Determine the [x, y] coordinate at the center of the cell enclosing the given text.  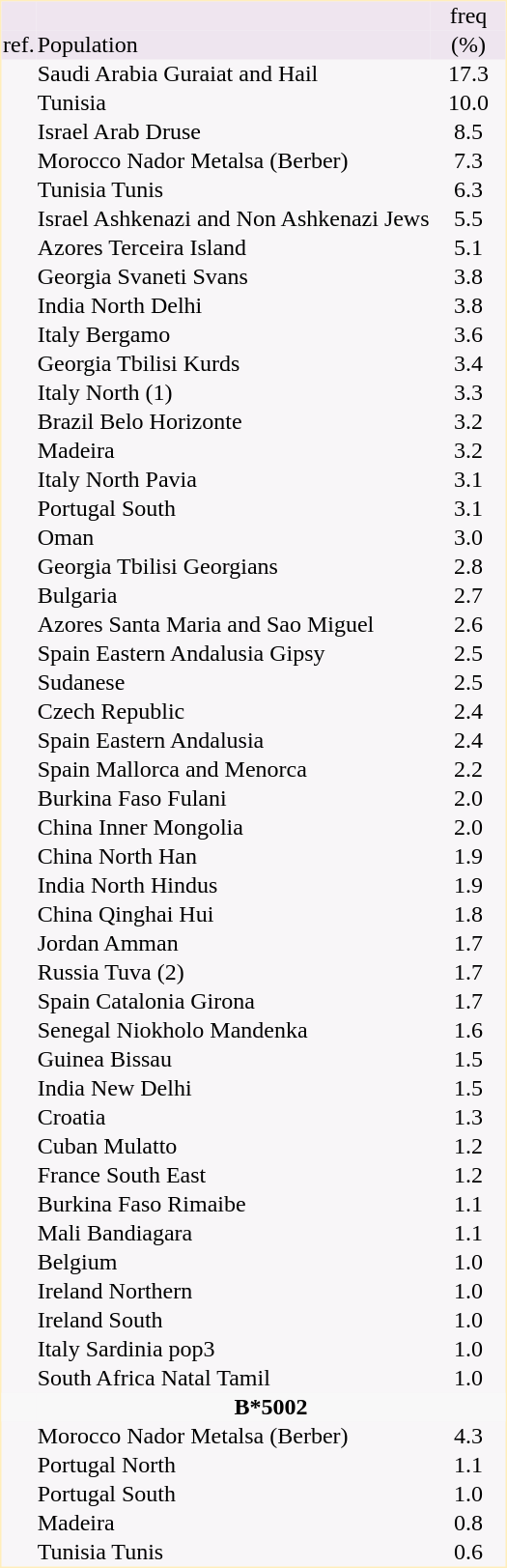
5.1 [468, 248]
India North Delhi [234, 306]
Azores Terceira Island [234, 248]
freq [468, 16]
Mali Bandiagara [234, 1234]
India New Delhi [234, 1089]
Senegal Niokholo Mandenka [234, 1031]
Italy North Pavia [234, 480]
1.6 [468, 1031]
India North Hindus [234, 886]
17.3 [468, 74]
South Africa Natal Tamil [234, 1379]
ref. [19, 45]
3.0 [468, 538]
2.8 [468, 567]
0.8 [468, 1524]
Cuban Mulatto [234, 1147]
China North Han [234, 857]
China Inner Mongolia [234, 828]
3.6 [468, 335]
Oman [234, 538]
8.5 [468, 132]
Georgia Tbilisi Kurds [234, 364]
Saudi Arabia Guraiat and Hail [234, 74]
5.5 [468, 219]
Burkina Faso Rimaibe [234, 1205]
1.8 [468, 915]
Azores Santa Maria and Sao Miguel [234, 625]
2.6 [468, 625]
Israel Ashkenazi and Non Ashkenazi Jews [234, 219]
Czech Republic [234, 712]
Russia Tuva (2) [234, 973]
Israel Arab Druse [234, 132]
Bulgaria [234, 596]
Italy North (1) [234, 393]
Italy Sardinia pop3 [234, 1350]
Belgium [234, 1263]
Ireland Northern [234, 1292]
Spain Eastern Andalusia [234, 741]
1.3 [468, 1118]
4.3 [468, 1437]
Georgia Svaneti Svans [234, 277]
Guinea Bissau [234, 1060]
7.3 [468, 161]
Jordan Amman [234, 944]
China Qinghai Hui [234, 915]
Burkina Faso Fulani [234, 799]
Ireland South [234, 1321]
Italy Bergamo [234, 335]
3.3 [468, 393]
Spain Mallorca and Menorca [234, 770]
Georgia Tbilisi Georgians [234, 567]
(%) [468, 45]
Portugal North [234, 1466]
Brazil Belo Horizonte [234, 422]
Sudanese [234, 683]
3.4 [468, 364]
10.0 [468, 103]
Tunisia [234, 103]
Spain Catalonia Girona [234, 1002]
France South East [234, 1176]
2.7 [468, 596]
Spain Eastern Andalusia Gipsy [234, 654]
2.2 [468, 770]
6.3 [468, 190]
0.6 [468, 1553]
B*5002 [270, 1408]
Croatia [234, 1118]
Population [234, 45]
